Search for the cell housing the specified text and yield its [X, Y] center coordinate. 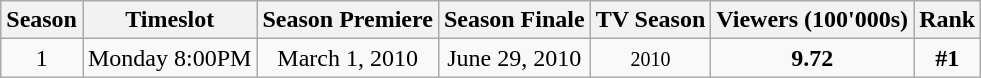
March 1, 2010 [348, 58]
Season Finale [514, 20]
Rank [948, 20]
Season [42, 20]
Season Premiere [348, 20]
Monday 8:00PM [169, 58]
2010 [650, 58]
1 [42, 58]
Viewers (100'000s) [812, 20]
#1 [948, 58]
9.72 [812, 58]
June 29, 2010 [514, 58]
Timeslot [169, 20]
TV Season [650, 20]
